Capture the cell that displays the provided text and extract its (x, y) central coordinate. 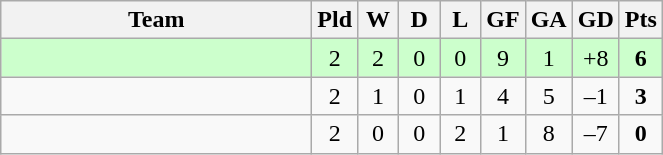
D (420, 20)
L (460, 20)
4 (503, 96)
5 (548, 96)
GA (548, 20)
Team (156, 20)
8 (548, 134)
Pld (335, 20)
9 (503, 58)
GF (503, 20)
–7 (596, 134)
Pts (640, 20)
3 (640, 96)
+8 (596, 58)
GD (596, 20)
W (378, 20)
6 (640, 58)
–1 (596, 96)
